Extract the (X, Y) coordinate from the center of the cell holding the provided text.  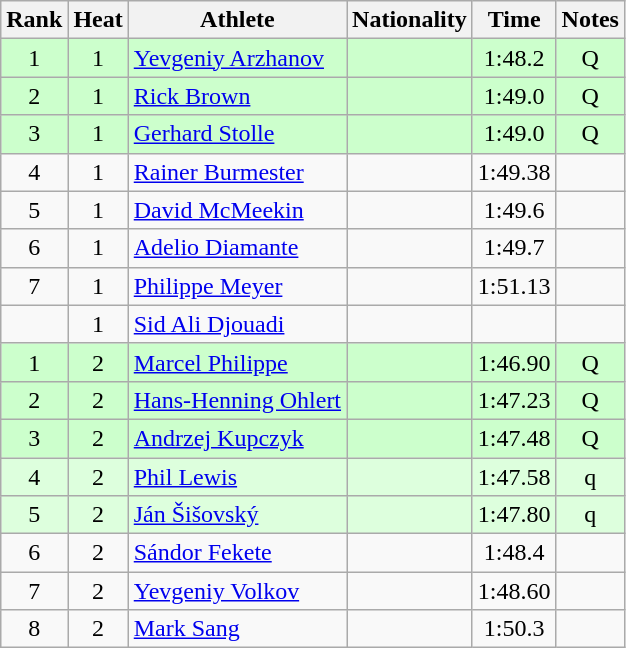
Sid Ali Djouadi (237, 324)
1:47.80 (514, 515)
1:46.90 (514, 362)
1:47.58 (514, 477)
1:51.13 (514, 286)
Nationality (410, 20)
Marcel Philippe (237, 362)
David McMeekin (237, 210)
1:48.2 (514, 58)
Ján Šišovský (237, 515)
Hans-Henning Ohlert (237, 400)
Philippe Meyer (237, 286)
Mark Sang (237, 629)
Yevgeniy Arzhanov (237, 58)
Notes (590, 20)
Athlete (237, 20)
1:47.48 (514, 438)
8 (34, 629)
Andrzej Kupczyk (237, 438)
1:48.4 (514, 553)
Adelio Diamante (237, 248)
Heat (98, 20)
Rick Brown (237, 96)
Rainer Burmester (237, 172)
1:49.6 (514, 210)
Time (514, 20)
Yevgeniy Volkov (237, 591)
Phil Lewis (237, 477)
1:50.3 (514, 629)
1:49.7 (514, 248)
Rank (34, 20)
1:49.38 (514, 172)
Sándor Fekete (237, 553)
1:48.60 (514, 591)
Gerhard Stolle (237, 134)
1:47.23 (514, 400)
